For the text-containing cell, return its midpoint in (X, Y) coordinate format. 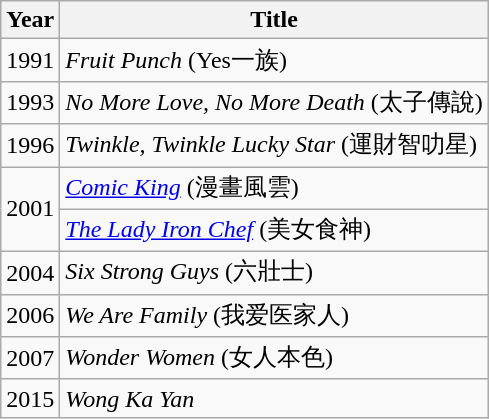
Twinkle, Twinkle Lucky Star (運財智叻星) (274, 146)
Wonder Women (女人本色) (274, 358)
No More Love, No More Death (太子傳說) (274, 102)
1996 (30, 146)
1991 (30, 60)
2015 (30, 398)
Fruit Punch (Yes一族) (274, 60)
Year (30, 20)
2006 (30, 316)
1993 (30, 102)
Wong Ka Yan (274, 398)
The Lady Iron Chef (美女食神) (274, 230)
2004 (30, 274)
2007 (30, 358)
Comic King (漫畫風雲) (274, 188)
2001 (30, 208)
Six Strong Guys (六壯士) (274, 274)
We Are Family (我爱医家人) (274, 316)
Title (274, 20)
